Scan for the cell matching the given text and deliver its [X, Y] coordinate at center. 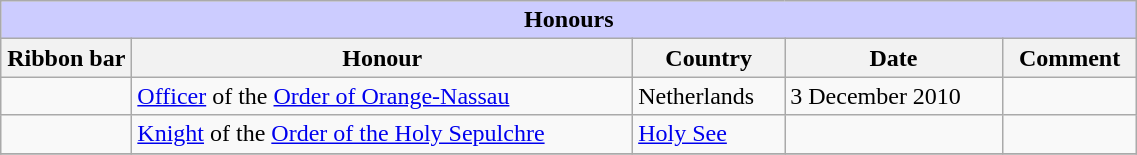
Officer of the Order of Orange-Nassau [382, 96]
Country [709, 58]
Ribbon bar [66, 58]
3 December 2010 [894, 96]
Netherlands [709, 96]
Comment [1070, 58]
Holy See [709, 134]
Honour [382, 58]
Knight of the Order of the Holy Sepulchre [382, 134]
Honours [569, 20]
Date [894, 58]
